For the text-containing cell, return its midpoint in (X, Y) coordinate format. 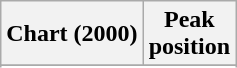
Chart (2000) (72, 34)
Peak position (189, 34)
